Pinpoint the cell where the given text exists, returning its [x, y] midpoint coordinate. 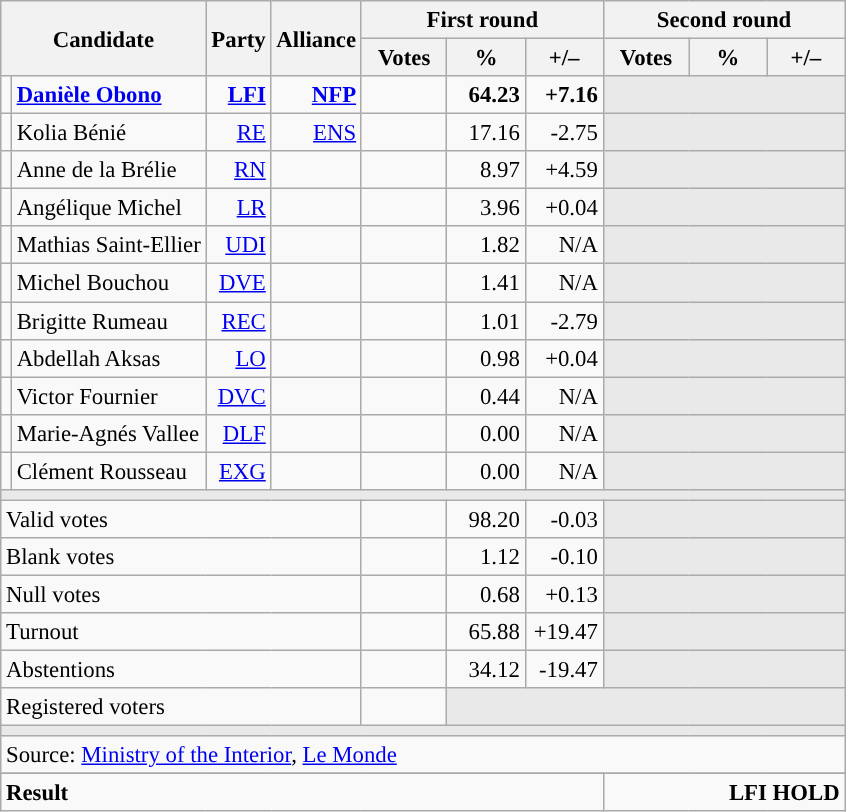
Second round [724, 20]
NFP [316, 95]
Turnout [182, 632]
+7.16 [564, 95]
0.98 [486, 358]
ENS [316, 133]
Angélique Michel [108, 208]
Anne de la Brélie [108, 170]
EXG [238, 471]
Party [238, 38]
3.96 [486, 208]
-19.47 [564, 670]
1.41 [486, 283]
Registered voters [182, 707]
+0.13 [564, 594]
Clément Rousseau [108, 471]
DLF [238, 433]
Result [302, 793]
+4.59 [564, 170]
Mathias Saint-Ellier [108, 245]
Source: Ministry of the Interior, Le Monde [423, 755]
DVC [238, 396]
REC [238, 321]
Michel Bouchou [108, 283]
Brigitte Rumeau [108, 321]
Kolia Bénié [108, 133]
34.12 [486, 670]
Danièle Obono [108, 95]
RN [238, 170]
RE [238, 133]
0.44 [486, 396]
Blank votes [182, 557]
-0.10 [564, 557]
First round [482, 20]
UDI [238, 245]
98.20 [486, 519]
-2.75 [564, 133]
LO [238, 358]
LFI HOLD [724, 793]
Marie-Agnés Vallee [108, 433]
Abstentions [182, 670]
1.82 [486, 245]
+19.47 [564, 632]
0.68 [486, 594]
Victor Fournier [108, 396]
-2.79 [564, 321]
DVE [238, 283]
Valid votes [182, 519]
Alliance [316, 38]
8.97 [486, 170]
-0.03 [564, 519]
Null votes [182, 594]
LFI [238, 95]
1.12 [486, 557]
LR [238, 208]
64.23 [486, 95]
17.16 [486, 133]
65.88 [486, 632]
Candidate [104, 38]
Abdellah Aksas [108, 358]
1.01 [486, 321]
